Pinpoint the cell where the given text exists, returning its [x, y] midpoint coordinate. 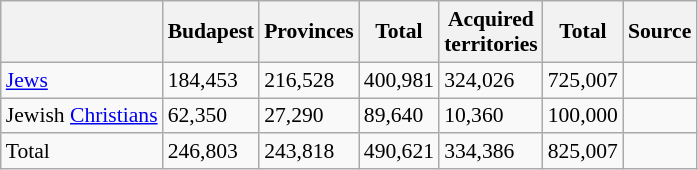
Provinces [309, 32]
725,007 [583, 80]
243,818 [309, 152]
400,981 [399, 80]
Source [660, 32]
216,528 [309, 80]
Acquiredterritories [491, 32]
Jewish Christians [82, 116]
62,350 [212, 116]
Jews [82, 80]
27,290 [309, 116]
184,453 [212, 80]
324,026 [491, 80]
246,803 [212, 152]
89,640 [399, 116]
334,386 [491, 152]
100,000 [583, 116]
Budapest [212, 32]
825,007 [583, 152]
10,360 [491, 116]
490,621 [399, 152]
